Detect which cell encompasses the target text, then output its [X, Y] center coordinate. 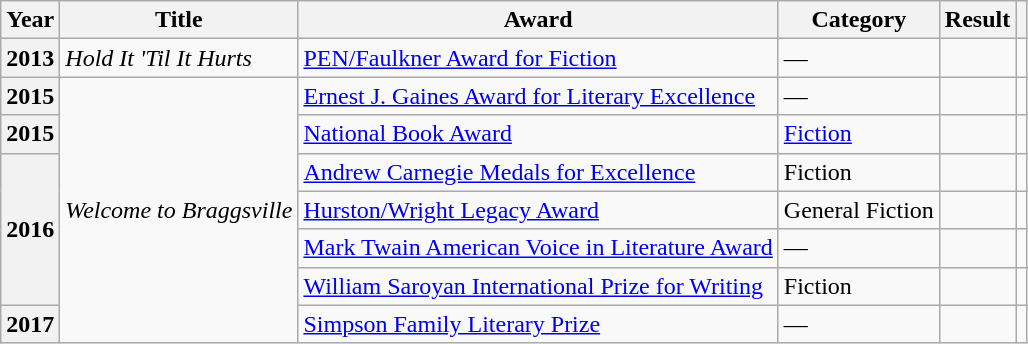
Year [30, 20]
2017 [30, 324]
William Saroyan International Prize for Writing [538, 286]
National Book Award [538, 134]
Welcome to Braggsville [179, 210]
Title [179, 20]
Category [858, 20]
Hold It 'Til It Hurts [179, 58]
Result [977, 20]
2013 [30, 58]
Hurston/Wright Legacy Award [538, 210]
Andrew Carnegie Medals for Excellence [538, 172]
Award [538, 20]
Simpson Family Literary Prize [538, 324]
PEN/Faulkner Award for Fiction [538, 58]
Mark Twain American Voice in Literature Award [538, 248]
2016 [30, 229]
General Fiction [858, 210]
Ernest J. Gaines Award for Literary Excellence [538, 96]
